Identify which cell holds the provided text, then report its (x, y) central coordinate. 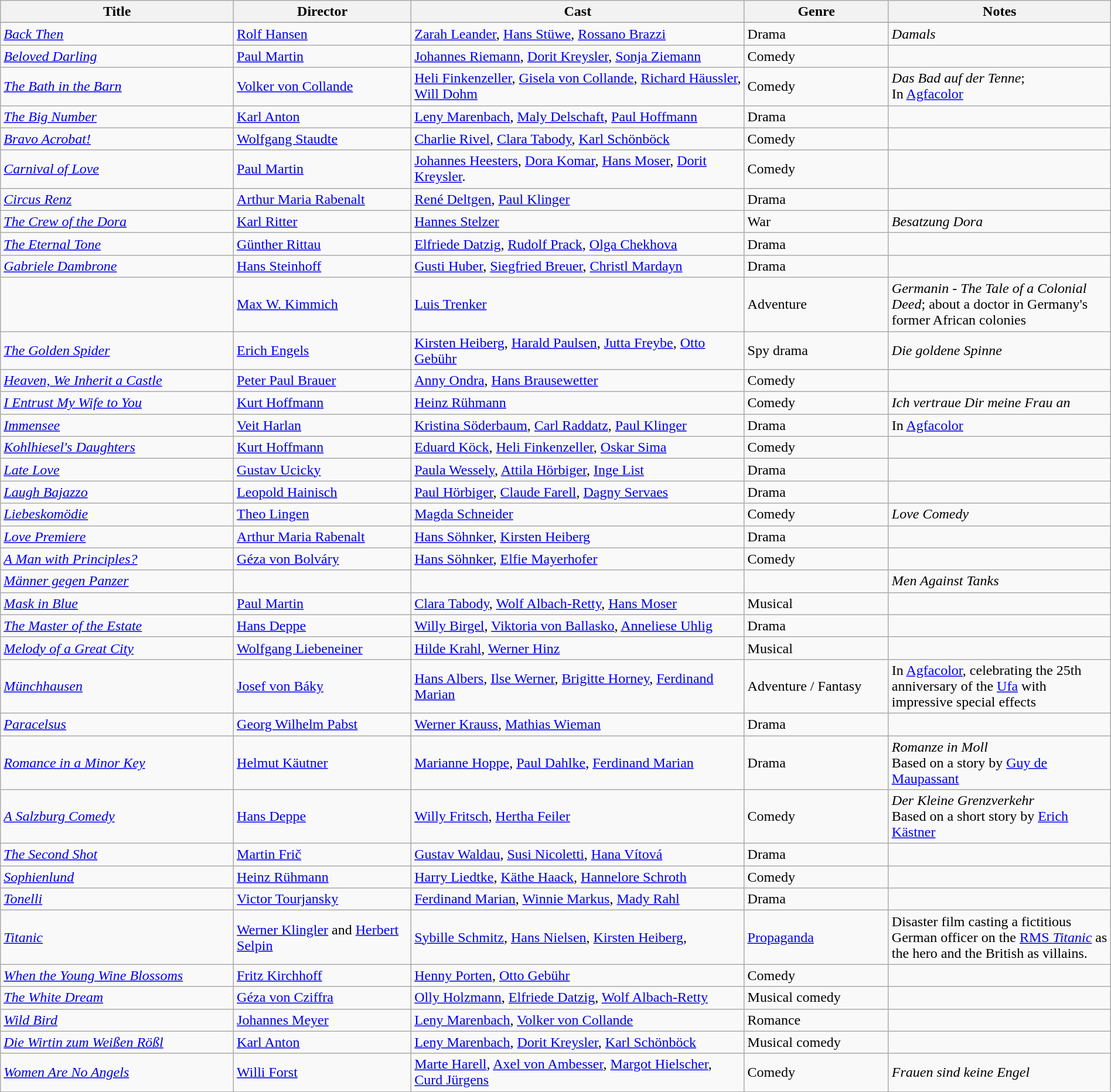
Love Comedy (1000, 514)
A Salzburg Comedy (117, 817)
The Master of the Estate (117, 626)
The Bath in the Barn (117, 87)
Hans Söhnker, Kirsten Heiberg (578, 537)
Gustav Ucicky (322, 470)
The Eternal Tone (117, 244)
Martin Frič (322, 855)
Wolfgang Staudte (322, 139)
Hannes Stelzer (578, 221)
Rolf Hansen (322, 34)
The Golden Spider (117, 350)
Veit Harlan (322, 425)
Spy drama (816, 350)
In Agfacolor, celebrating the 25th anniversary of the Ufa with impressive special effects (1000, 686)
Josef von Báky (322, 686)
Cast (578, 12)
Der Kleine Grenzverkehr Based on a short story by Erich Kästner (1000, 817)
Titanic (117, 937)
Fritz Kirchhoff (322, 975)
Adventure / Fantasy (816, 686)
Back Then (117, 34)
Volker von Collande (322, 87)
A Man with Principles? (117, 559)
Henny Porten, Otto Gebühr (578, 975)
Harry Liedtke, Käthe Haack, Hannelore Schroth (578, 877)
When the Young Wine Blossoms (117, 975)
Ferdinand Marian, Winnie Markus, Mady Rahl (578, 899)
Willy Birgel, Viktoria von Ballasko, Anneliese Uhlig (578, 626)
I Entrust My Wife to You (117, 403)
Münchhausen (117, 686)
Helmut Käutner (322, 763)
Peter Paul Brauer (322, 381)
Romance in a Minor Key (117, 763)
Beloved Darling (117, 56)
Tonelli (117, 899)
Clara Tabody, Wolf Albach-Retty, Hans Moser (578, 603)
Title (117, 12)
Max W. Kimmich (322, 304)
Heaven, We Inherit a Castle (117, 381)
Propaganda (816, 937)
Romance (816, 1020)
Heli Finkenzeller, Gisela von Collande, Richard Häussler, Will Dohm (578, 87)
The Big Number (117, 117)
Melody of a Great City (117, 648)
Love Premiere (117, 537)
Johannes Meyer (322, 1020)
Sophienlund (117, 877)
Johannes Riemann, Dorit Kreysler, Sonja Ziemann (578, 56)
Notes (1000, 12)
Hilde Krahl, Werner Hinz (578, 648)
Hans Söhnker, Elfie Mayerhofer (578, 559)
Werner Klingler and Herbert Selpin (322, 937)
Hans Albers, Ilse Werner, Brigitte Horney, Ferdinand Marian (578, 686)
Disaster film casting a fictitious German officer on the RMS Titanic as the hero and the British as villains. (1000, 937)
Karl Ritter (322, 221)
Damals (1000, 34)
Männer gegen Panzer (117, 581)
Sybille Schmitz, Hans Nielsen, Kirsten Heiberg, (578, 937)
Elfriede Datzig, Rudolf Prack, Olga Chekhova (578, 244)
Willi Forst (322, 1072)
Georg Wilhelm Pabst (322, 724)
Leny Marenbach, Maly Delschaft, Paul Hoffmann (578, 117)
Besatzung Dora (1000, 221)
Laugh Bajazzo (117, 492)
Leopold Hainisch (322, 492)
Zarah Leander, Hans Stüwe, Rossano Brazzi (578, 34)
Gabriele Dambrone (117, 266)
Genre (816, 12)
Kohlhiesel's Daughters (117, 448)
Charlie Rivel, Clara Tabody, Karl Schönböck (578, 139)
Wild Bird (117, 1020)
Die goldene Spinne (1000, 350)
Die Wirtin zum Weißen Rößl (117, 1042)
Frauen sind keine Engel (1000, 1072)
The Crew of the Dora (117, 221)
Anny Ondra, Hans Brausewetter (578, 381)
Gusti Huber, Siegfried Breuer, Christl Mardayn (578, 266)
Günther Rittau (322, 244)
Willy Fritsch, Hertha Feiler (578, 817)
Bravo Acrobat! (117, 139)
Hans Steinhoff (322, 266)
In Agfacolor (1000, 425)
Theo Lingen (322, 514)
Carnival of Love (117, 169)
Mask in Blue (117, 603)
René Deltgen, Paul Klinger (578, 199)
Magda Schneider (578, 514)
Germanin - The Tale of a Colonial Deed; about a doctor in Germany's former African colonies (1000, 304)
Ich vertraue Dir meine Frau an (1000, 403)
Werner Krauss, Mathias Wieman (578, 724)
Circus Renz (117, 199)
Leny Marenbach, Dorit Kreysler, Karl Schönböck (578, 1042)
Men Against Tanks (1000, 581)
Marianne Hoppe, Paul Dahlke, Ferdinand Marian (578, 763)
Kristina Söderbaum, Carl Raddatz, Paul Klinger (578, 425)
Adventure (816, 304)
The White Dream (117, 998)
Women Are No Angels (117, 1072)
Wolfgang Liebeneiner (322, 648)
Victor Tourjansky (322, 899)
Eduard Köck, Heli Finkenzeller, Oskar Sima (578, 448)
Olly Holzmann, Elfriede Datzig, Wolf Albach-Retty (578, 998)
Gustav Waldau, Susi Nicoletti, Hana Vítová (578, 855)
Géza von Cziffra (322, 998)
Erich Engels (322, 350)
Director (322, 12)
Géza von Bolváry (322, 559)
Paul Hörbiger, Claude Farell, Dagny Servaes (578, 492)
Marte Harell, Axel von Ambesser, Margot Hielscher, Curd Jürgens (578, 1072)
Luis Trenker (578, 304)
Late Love (117, 470)
Johannes Heesters, Dora Komar, Hans Moser, Dorit Kreysler. (578, 169)
War (816, 221)
Paracelsus (117, 724)
Immensee (117, 425)
Das Bad auf der Tenne; In Agfacolor (1000, 87)
Liebeskomödie (117, 514)
The Second Shot (117, 855)
Kirsten Heiberg, Harald Paulsen, Jutta Freybe, Otto Gebühr (578, 350)
Leny Marenbach, Volker von Collande (578, 1020)
Paula Wessely, Attila Hörbiger, Inge List (578, 470)
Romanze in Moll Based on a story by Guy de Maupassant (1000, 763)
